Capture the cell that displays the provided text and extract its (X, Y) central coordinate. 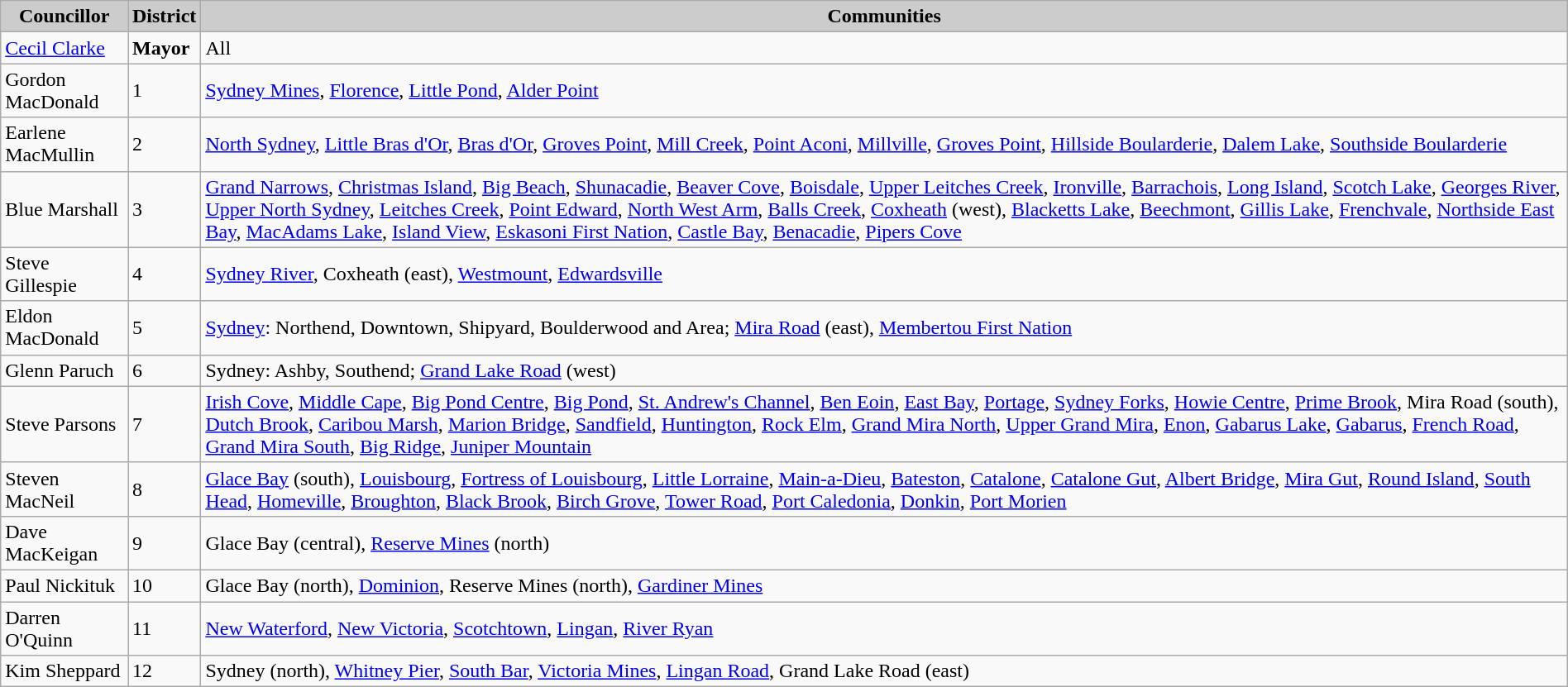
Earlene MacMullin (65, 144)
Kim Sheppard (65, 671)
Eldon MacDonald (65, 327)
6 (164, 370)
Blue Marshall (65, 209)
District (164, 17)
Steve Gillespie (65, 274)
Sydney River, Coxheath (east), Westmount, Edwardsville (884, 274)
Communities (884, 17)
9 (164, 542)
1 (164, 91)
New Waterford, New Victoria, Scotchtown, Lingan, River Ryan (884, 628)
Cecil Clarke (65, 48)
4 (164, 274)
12 (164, 671)
2 (164, 144)
Sydney Mines, Florence, Little Pond, Alder Point (884, 91)
5 (164, 327)
Gordon MacDonald (65, 91)
11 (164, 628)
Steve Parsons (65, 424)
Glace Bay (north), Dominion, Reserve Mines (north), Gardiner Mines (884, 585)
Steven MacNeil (65, 489)
10 (164, 585)
7 (164, 424)
Paul Nickituk (65, 585)
8 (164, 489)
Dave MacKeigan (65, 542)
Sydney: Northend, Downtown, Shipyard, Boulderwood and Area; Mira Road (east), Membertou First Nation (884, 327)
Sydney (north), Whitney Pier, South Bar, Victoria Mines, Lingan Road, Grand Lake Road (east) (884, 671)
Sydney: Ashby, Southend; Grand Lake Road (west) (884, 370)
All (884, 48)
Mayor (164, 48)
Councillor (65, 17)
Glace Bay (central), Reserve Mines (north) (884, 542)
Darren O'Quinn (65, 628)
Glenn Paruch (65, 370)
3 (164, 209)
